From the cell containing the given text, extract its center point as (x, y) coordinate. 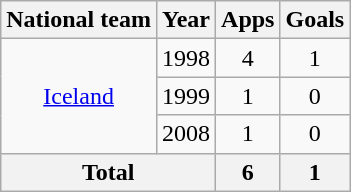
1998 (186, 58)
4 (248, 58)
Year (186, 20)
Total (108, 172)
Iceland (79, 96)
Goals (315, 20)
Apps (248, 20)
National team (79, 20)
2008 (186, 134)
1999 (186, 96)
6 (248, 172)
